Find where the given text appears and provide that cell's center as [X, Y] coordinate. 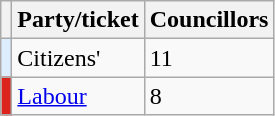
Party/ticket [78, 20]
11 [209, 58]
Citizens' [78, 58]
Councillors [209, 20]
8 [209, 96]
Labour [78, 96]
